Determine the (x, y) coordinate at the center of the cell enclosing the given text.  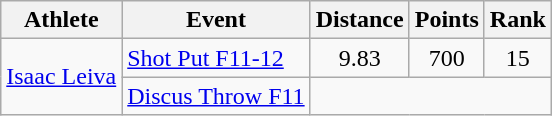
Points (446, 20)
15 (518, 58)
Isaac Leiva (62, 77)
Distance (360, 20)
700 (446, 58)
9.83 (360, 58)
Athlete (62, 20)
Shot Put F11-12 (216, 58)
Rank (518, 20)
Event (216, 20)
Discus Throw F11 (216, 96)
